Scan for the cell matching the given text and deliver its (X, Y) coordinate at center. 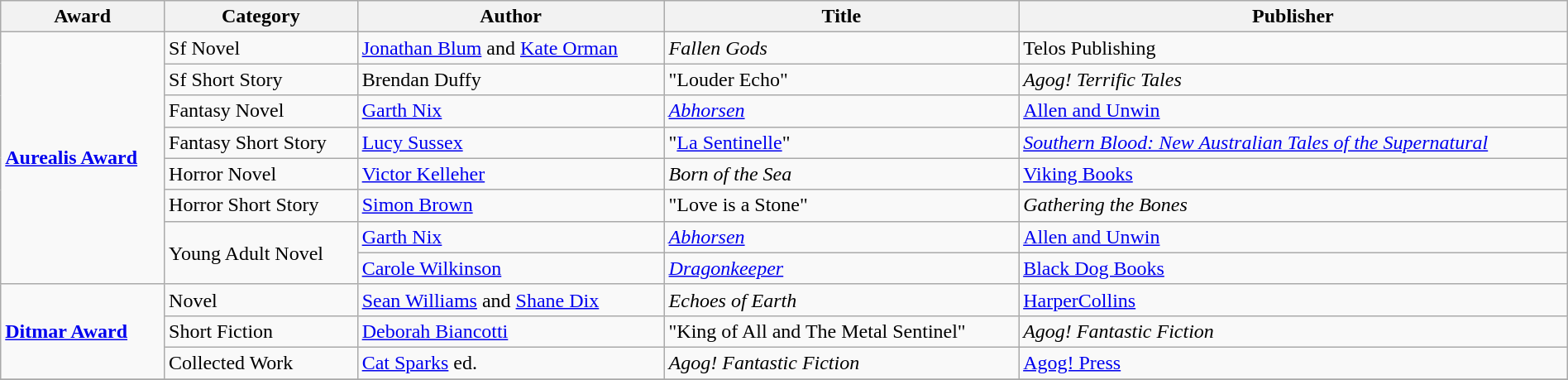
Title (842, 17)
Publisher (1293, 17)
Award (83, 17)
Victor Kelleher (511, 174)
Agog! Press (1293, 363)
Gathering the Bones (1293, 205)
Fallen Gods (842, 48)
Southern Blood: New Australian Tales of the Supernatural (1293, 142)
Born of the Sea (842, 174)
Cat Sparks ed. (511, 363)
Carole Wilkinson (511, 268)
Simon Brown (511, 205)
Author (511, 17)
Dragonkeeper (842, 268)
Collected Work (261, 363)
Jonathan Blum and Kate Orman (511, 48)
Sf Short Story (261, 79)
HarperCollins (1293, 300)
Black Dog Books (1293, 268)
Lucy Sussex (511, 142)
Viking Books (1293, 174)
"Louder Echo" (842, 79)
Horror Novel (261, 174)
Deborah Biancotti (511, 331)
Aurealis Award (83, 158)
"La Sentinelle" (842, 142)
Sean Williams and Shane Dix (511, 300)
Category (261, 17)
Echoes of Earth (842, 300)
Young Adult Novel (261, 253)
Telos Publishing (1293, 48)
Short Fiction (261, 331)
Novel (261, 300)
Brendan Duffy (511, 79)
Sf Novel (261, 48)
Horror Short Story (261, 205)
Ditmar Award (83, 331)
"Love is a Stone" (842, 205)
"King of All and The Metal Sentinel" (842, 331)
Agog! Terrific Tales (1293, 79)
Fantasy Novel (261, 111)
Fantasy Short Story (261, 142)
